For the text-containing cell, return its midpoint in (X, Y) coordinate format. 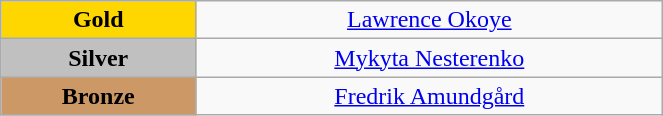
Gold (98, 20)
Lawrence Okoye (430, 20)
Silver (98, 58)
Fredrik Amundgård (430, 96)
Bronze (98, 96)
Mykyta Nesterenko (430, 58)
